Return the (x, y) coordinate for the center point of the cell that contains the specified text.  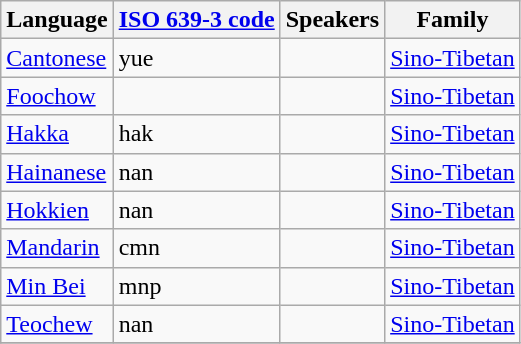
Foochow (57, 96)
Speakers (332, 20)
Cantonese (57, 58)
Language (57, 20)
yue (196, 58)
hak (196, 134)
Hakka (57, 134)
Min Bei (57, 286)
Hainanese (57, 172)
ISO 639-3 code (196, 20)
cmn (196, 248)
Teochew (57, 324)
Family (453, 20)
mnp (196, 286)
Mandarin (57, 248)
Hokkien (57, 210)
